Detect which cell encompasses the target text, then output its (x, y) center coordinate. 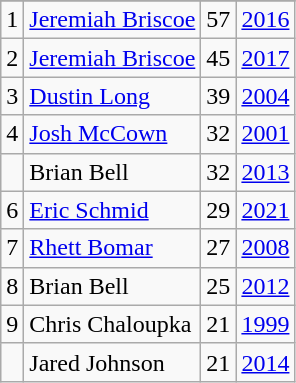
Josh McCown (112, 134)
2013 (266, 172)
7 (12, 248)
9 (12, 324)
2012 (266, 286)
2001 (266, 134)
2016 (266, 20)
29 (218, 210)
2021 (266, 210)
Rhett Bomar (112, 248)
2 (12, 58)
39 (218, 96)
2008 (266, 248)
27 (218, 248)
25 (218, 286)
45 (218, 58)
Chris Chaloupka (112, 324)
3 (12, 96)
2014 (266, 362)
4 (12, 134)
2004 (266, 96)
6 (12, 210)
8 (12, 286)
1 (12, 20)
57 (218, 20)
1999 (266, 324)
2017 (266, 58)
Dustin Long (112, 96)
Jared Johnson (112, 362)
Eric Schmid (112, 210)
